Search for the cell housing the specified text and yield its [X, Y] center coordinate. 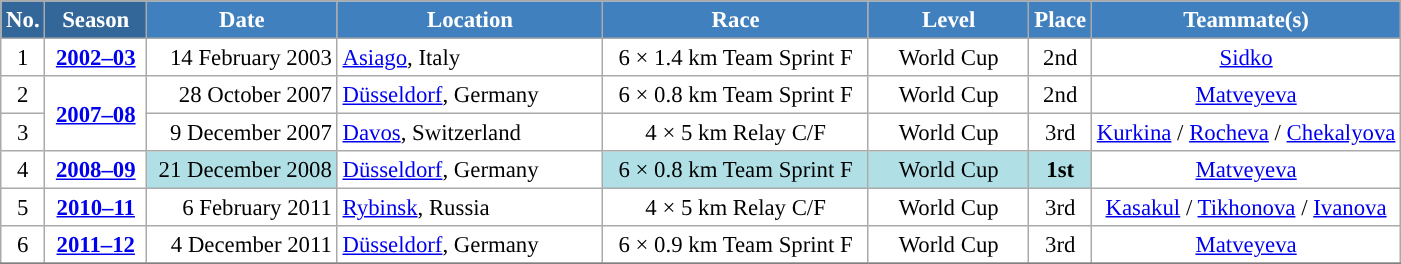
5 [23, 208]
6 February 2011 [242, 208]
2002–03 [96, 58]
2008–09 [96, 170]
6 [23, 245]
4 [23, 170]
Race [736, 20]
Location [470, 20]
1st [1060, 170]
6 × 0.9 km Team Sprint F [736, 245]
2010–11 [96, 208]
3 [23, 133]
No. [23, 20]
Teammate(s) [1246, 20]
Date [242, 20]
Season [96, 20]
Rybinsk, Russia [470, 208]
Davos, Switzerland [470, 133]
21 December 2008 [242, 170]
Asiago, Italy [470, 58]
1 [23, 58]
28 October 2007 [242, 95]
Kasakul / Tikhonova / Ivanova [1246, 208]
6 × 1.4 km Team Sprint F [736, 58]
Kurkina / Rocheva / Chekalyova [1246, 133]
2007–08 [96, 114]
14 February 2003 [242, 58]
Place [1060, 20]
2 [23, 95]
Level [948, 20]
9 December 2007 [242, 133]
4 December 2011 [242, 245]
2011–12 [96, 245]
Sidko [1246, 58]
